Find where the given text appears and provide that cell's center as (X, Y) coordinate. 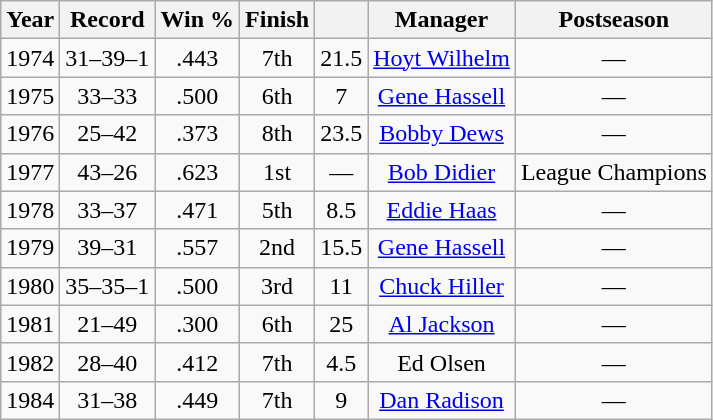
11 (342, 286)
.300 (198, 324)
Year (30, 20)
Win % (198, 20)
Manager (442, 20)
Eddie Haas (442, 210)
31–39–1 (108, 58)
39–31 (108, 248)
Postseason (614, 20)
1981 (30, 324)
Bobby Dews (442, 134)
.373 (198, 134)
Finish (278, 20)
1980 (30, 286)
Dan Radison (442, 400)
33–37 (108, 210)
5th (278, 210)
1984 (30, 400)
31–38 (108, 400)
28–40 (108, 362)
.623 (198, 172)
.471 (198, 210)
1982 (30, 362)
.449 (198, 400)
1976 (30, 134)
1975 (30, 96)
1979 (30, 248)
.443 (198, 58)
Record (108, 20)
Bob Didier (442, 172)
1st (278, 172)
.412 (198, 362)
.557 (198, 248)
35–35–1 (108, 286)
Al Jackson (442, 324)
15.5 (342, 248)
2nd (278, 248)
7 (342, 96)
25 (342, 324)
Chuck Hiller (442, 286)
9 (342, 400)
3rd (278, 286)
8th (278, 134)
25–42 (108, 134)
21.5 (342, 58)
43–26 (108, 172)
Hoyt Wilhelm (442, 58)
League Champions (614, 172)
33–33 (108, 96)
8.5 (342, 210)
21–49 (108, 324)
Ed Olsen (442, 362)
1978 (30, 210)
1977 (30, 172)
4.5 (342, 362)
1974 (30, 58)
23.5 (342, 134)
